Extract the (x, y) coordinate from the center of the cell holding the provided text.  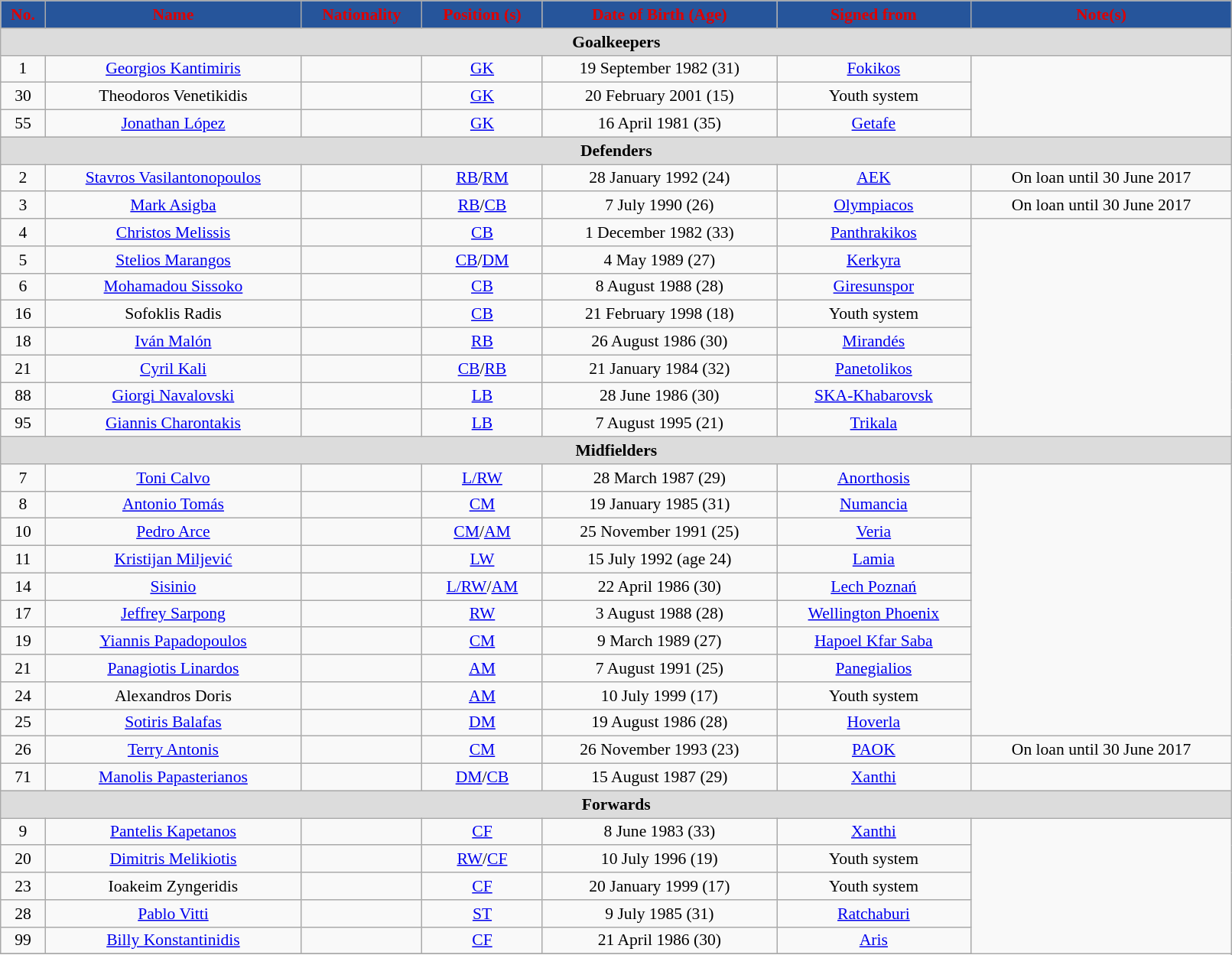
2 (23, 178)
9 (23, 832)
Midfielders (616, 450)
Panagiotis Linardos (173, 668)
Stelios Marangos (173, 260)
8 August 1988 (28) (659, 287)
8 June 1983 (33) (659, 832)
Sisinio (173, 586)
RB (482, 342)
Kerkyra (874, 260)
Sofoklis Radis (173, 314)
71 (23, 778)
Defenders (616, 151)
Yiannis Papadopoulos (173, 642)
Signed from (874, 15)
RB/RM (482, 178)
AEK (874, 178)
Pablo Vitti (173, 914)
RW (482, 614)
Panetolikos (874, 369)
28 (23, 914)
Date of Birth (Age) (659, 15)
Stavros Vasilantonopoulos (173, 178)
Alexandros Doris (173, 696)
9 March 1989 (27) (659, 642)
Forwards (616, 804)
Position (s) (482, 15)
PAOK (874, 750)
Goalkeepers (616, 42)
7 August 1995 (21) (659, 424)
7 August 1991 (25) (659, 668)
16 April 1981 (35) (659, 124)
DM (482, 723)
Terry Antonis (173, 750)
Getafe (874, 124)
Mirandés (874, 342)
Jeffrey Sarpong (173, 614)
28 March 1987 (29) (659, 478)
21 April 1986 (30) (659, 940)
21 January 1984 (32) (659, 369)
Giresunspor (874, 287)
25 (23, 723)
Antonio Tomás (173, 505)
14 (23, 586)
9 July 1985 (31) (659, 914)
15 August 1987 (29) (659, 778)
Nationality (362, 15)
Theodoros Venetikidis (173, 96)
8 (23, 505)
4 May 1989 (27) (659, 260)
55 (23, 124)
Billy Konstantinidis (173, 940)
20 February 2001 (15) (659, 96)
28 June 1986 (30) (659, 396)
Mohamadou Sissoko (173, 287)
24 (23, 696)
Jonathan López (173, 124)
19 (23, 642)
88 (23, 396)
Giannis Charontakis (173, 424)
19 August 1986 (28) (659, 723)
15 July 1992 (age 24) (659, 560)
L/RW/AM (482, 586)
26 November 1993 (23) (659, 750)
Christos Melissis (173, 232)
Lech Poznań (874, 586)
25 November 1991 (25) (659, 532)
Hapoel Kfar Saba (874, 642)
Anorthosis (874, 478)
17 (23, 614)
CM/AM (482, 532)
99 (23, 940)
L/RW (482, 478)
Panegialios (874, 668)
Name (173, 15)
Ratchaburi (874, 914)
Wellington Phoenix (874, 614)
7 July 1990 (26) (659, 206)
ST (482, 914)
26 (23, 750)
19 September 1982 (31) (659, 69)
Pedro Arce (173, 532)
RB/CB (482, 206)
DM/CB (482, 778)
No. (23, 15)
CB/DM (482, 260)
19 January 1985 (31) (659, 505)
CB/RB (482, 369)
Ioakeim Zyngeridis (173, 886)
Panthrakikos (874, 232)
26 August 1986 (30) (659, 342)
Fokikos (874, 69)
20 (23, 859)
Mark Asigba (173, 206)
10 (23, 532)
30 (23, 96)
Veria (874, 532)
Manolis Papasterianos (173, 778)
Dimitris Melikiotis (173, 859)
RW/CF (482, 859)
11 (23, 560)
Numancia (874, 505)
16 (23, 314)
21 February 1998 (18) (659, 314)
Iván Malón (173, 342)
Hoverla (874, 723)
95 (23, 424)
Kristijan Miljević (173, 560)
10 July 1996 (19) (659, 859)
28 January 1992 (24) (659, 178)
Giorgi Navalovski (173, 396)
6 (23, 287)
23 (23, 886)
1 (23, 69)
18 (23, 342)
Toni Calvo (173, 478)
22 April 1986 (30) (659, 586)
Lamia (874, 560)
Pantelis Kapetanos (173, 832)
10 July 1999 (17) (659, 696)
Aris (874, 940)
Cyril Kali (173, 369)
3 (23, 206)
Olympiacos (874, 206)
3 August 1988 (28) (659, 614)
LW (482, 560)
7 (23, 478)
1 December 1982 (33) (659, 232)
SKA-Khabarovsk (874, 396)
20 January 1999 (17) (659, 886)
Note(s) (1101, 15)
Georgios Kantimiris (173, 69)
4 (23, 232)
5 (23, 260)
Trikala (874, 424)
Sotiris Balafas (173, 723)
